Return the (x, y) coordinate for the center point of the cell that contains the specified text.  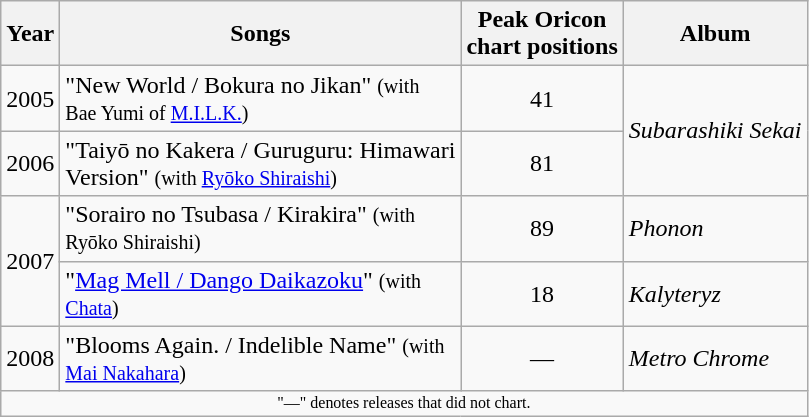
Metro Chrome (715, 358)
Songs (260, 34)
"—" denotes releases that did not chart. (404, 403)
81 (542, 164)
"Mag Mell / Dango Daikazoku" (with Chata) (260, 294)
Subarashiki Sekai (715, 131)
Phonon (715, 228)
41 (542, 98)
"Taiyō no Kakera / Guruguru: Himawari Version" (with Ryōko Shiraishi) (260, 164)
Album (715, 34)
2006 (30, 164)
Year (30, 34)
2005 (30, 98)
"New World / Bokura no Jikan" (with Bae Yumi of M.I.L.K.) (260, 98)
— (542, 358)
89 (542, 228)
2007 (30, 261)
"Sorairo no Tsubasa / Kirakira" (with Ryōko Shiraishi) (260, 228)
"Blooms Again. / Indelible Name" (with Mai Nakahara) (260, 358)
Kalyteryz (715, 294)
Peak Oricon chart positions (542, 34)
18 (542, 294)
2008 (30, 358)
